Provide the [x, y] coordinate of the cell's center where the given text is located.  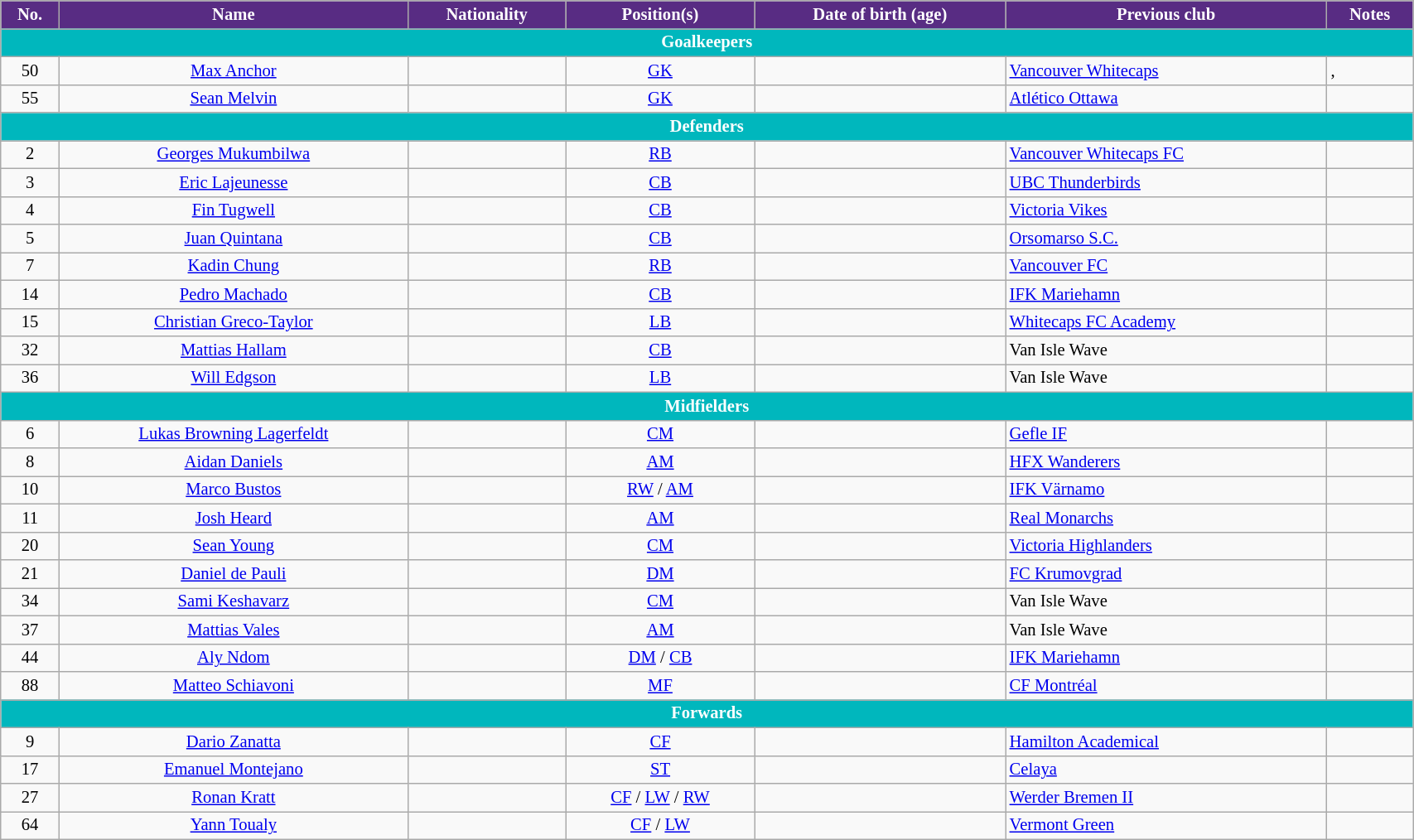
Yann Toualy [234, 825]
DM / CB [660, 658]
Mattias Hallam [234, 350]
50 [30, 70]
Juan Quintana [234, 238]
DM [660, 574]
Defenders [707, 127]
15 [30, 322]
Mattias Vales [234, 630]
Victoria Highlanders [1166, 546]
Date of birth (age) [880, 14]
Whitecaps FC Academy [1166, 322]
36 [30, 378]
UBC Thunderbirds [1166, 182]
6 [30, 434]
8 [30, 461]
Dario Zanatta [234, 741]
CF / LW / RW [660, 798]
RW / AM [660, 490]
MF [660, 685]
Daniel de Pauli [234, 574]
Atlético Ottawa [1166, 99]
3 [30, 182]
Christian Greco-Taylor [234, 322]
32 [30, 350]
Orsomarso S.C. [1166, 238]
88 [30, 685]
Sean Melvin [234, 99]
7 [30, 266]
Gefle IF [1166, 434]
Werder Bremen II [1166, 798]
Pedro Machado [234, 294]
37 [30, 630]
17 [30, 770]
Real Monarchs [1166, 518]
Notes [1370, 14]
ST [660, 770]
CF Montréal [1166, 685]
Forwards [707, 713]
Celaya [1166, 770]
Kadin Chung [234, 266]
Georges Mukumbilwa [234, 154]
CF [660, 741]
55 [30, 99]
FC Krumovgrad [1166, 574]
HFX Wanderers [1166, 461]
27 [30, 798]
Name [234, 14]
Position(s) [660, 14]
Lukas Browning Lagerfeldt [234, 434]
Marco Bustos [234, 490]
10 [30, 490]
4 [30, 210]
Vancouver Whitecaps FC [1166, 154]
Max Anchor [234, 70]
64 [30, 825]
Vancouver FC [1166, 266]
21 [30, 574]
Midfielders [707, 406]
Fin Tugwell [234, 210]
CF / LW [660, 825]
14 [30, 294]
Aidan Daniels [234, 461]
2 [30, 154]
20 [30, 546]
34 [30, 601]
IFK Värnamo [1166, 490]
9 [30, 741]
5 [30, 238]
Will Edgson [234, 378]
Previous club [1166, 14]
Sean Young [234, 546]
44 [30, 658]
Emanuel Montejano [234, 770]
No. [30, 14]
Eric Lajeunesse [234, 182]
Nationality [487, 14]
Aly Ndom [234, 658]
11 [30, 518]
Goalkeepers [707, 42]
Victoria Vikes [1166, 210]
Vancouver Whitecaps [1166, 70]
Josh Heard [234, 518]
Vermont Green [1166, 825]
Hamilton Academical [1166, 741]
, [1370, 70]
Ronan Kratt [234, 798]
Sami Keshavarz [234, 601]
Matteo Schiavoni [234, 685]
